Search for the cell housing the specified text and yield its (X, Y) center coordinate. 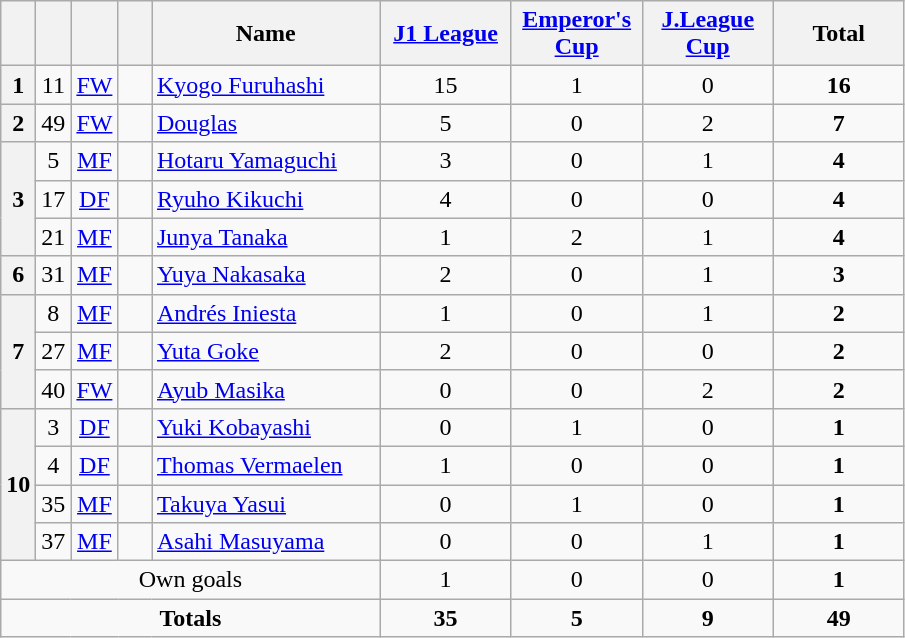
37 (54, 542)
Totals (190, 618)
Hotaru Yamaguchi (266, 161)
Asahi Masuyama (266, 542)
8 (54, 313)
Yuta Goke (266, 351)
Ryuho Kikuchi (266, 199)
9 (708, 618)
Kyogo Furuhashi (266, 85)
Takuya Yasui (266, 503)
6 (18, 275)
Own goals (190, 580)
31 (54, 275)
21 (54, 237)
Douglas (266, 123)
10 (18, 484)
Junya Tanaka (266, 237)
27 (54, 351)
J1 League (446, 34)
15 (446, 85)
J.League Cup (708, 34)
Total (838, 34)
Yuki Kobayashi (266, 427)
Ayub Masika (266, 389)
Emperor's Cup (576, 34)
Andrés Iniesta (266, 313)
Thomas Vermaelen (266, 465)
40 (54, 389)
16 (838, 85)
17 (54, 199)
11 (54, 85)
Yuya Nakasaka (266, 275)
Name (266, 34)
